Output the [x, y] coordinate of the center of the cell containing the given text.  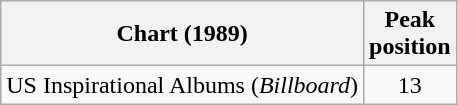
US Inspirational Albums (Billboard) [182, 85]
Peakposition [410, 34]
13 [410, 85]
Chart (1989) [182, 34]
